Extract the [x, y] coordinate from the center of the cell holding the provided text.  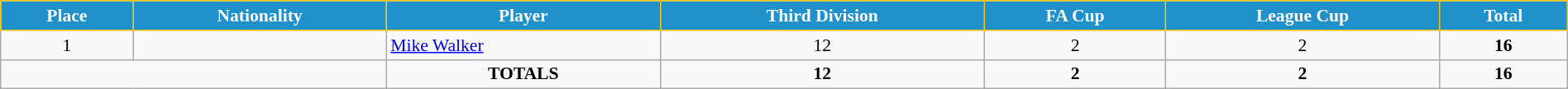
Third Division [822, 16]
Mike Walker [523, 45]
Total [1503, 16]
Place [67, 16]
Nationality [260, 16]
League Cup [1303, 16]
FA Cup [1075, 16]
1 [67, 45]
Player [523, 16]
TOTALS [523, 74]
